Find where the given text appears and provide that cell's center as (x, y) coordinate. 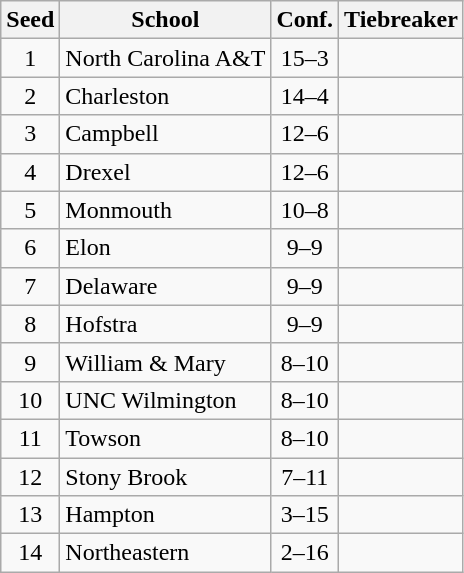
Drexel (166, 172)
13 (30, 515)
3 (30, 134)
14–4 (305, 96)
North Carolina A&T (166, 58)
Hofstra (166, 324)
10–8 (305, 210)
Stony Brook (166, 477)
2 (30, 96)
8 (30, 324)
2–16 (305, 553)
Monmouth (166, 210)
William & Mary (166, 362)
9 (30, 362)
14 (30, 553)
3–15 (305, 515)
Conf. (305, 20)
Towson (166, 438)
Hampton (166, 515)
School (166, 20)
7–11 (305, 477)
12 (30, 477)
7 (30, 286)
Tiebreaker (402, 20)
1 (30, 58)
Campbell (166, 134)
Charleston (166, 96)
15–3 (305, 58)
Elon (166, 248)
5 (30, 210)
Seed (30, 20)
10 (30, 400)
6 (30, 248)
Northeastern (166, 553)
Delaware (166, 286)
4 (30, 172)
11 (30, 438)
UNC Wilmington (166, 400)
